Find where the given text appears and provide that cell's center as (X, Y) coordinate. 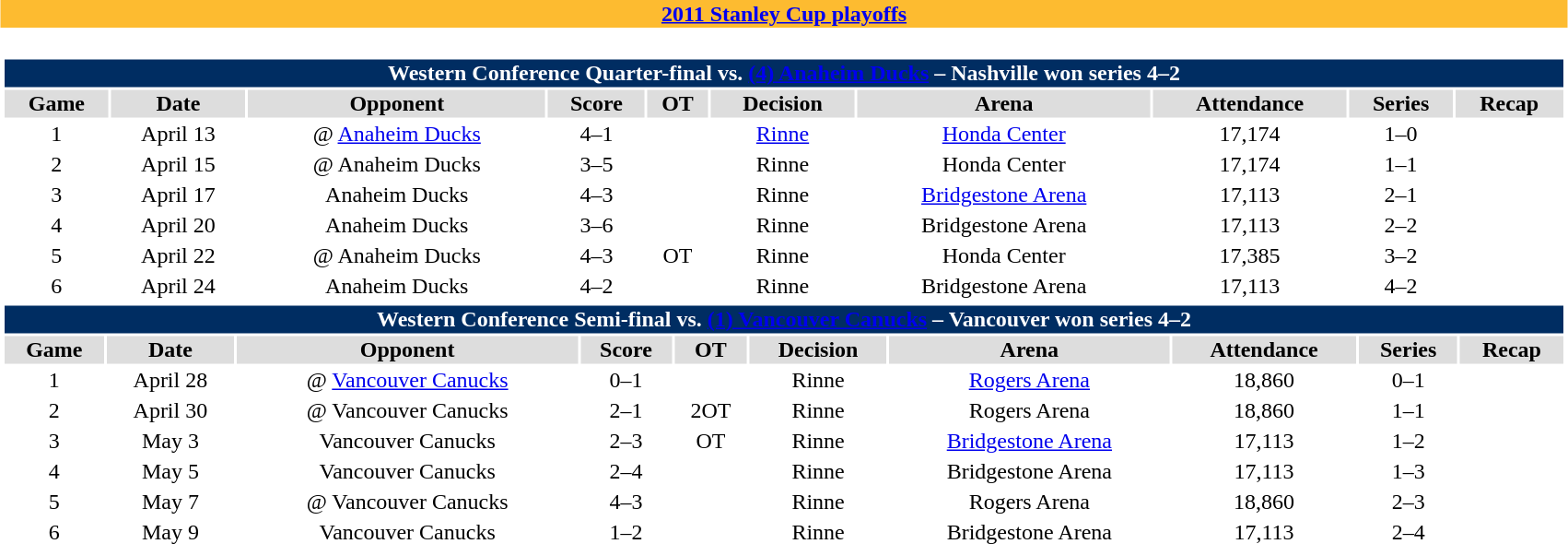
April 22 (178, 255)
April 17 (178, 195)
April 30 (170, 410)
1–2 (1408, 442)
April 13 (178, 134)
Western Conference Semi-final vs. (1) Vancouver Canucks – Vancouver won series 4–2 (783, 320)
3–5 (596, 165)
1–3 (1408, 471)
May 3 (170, 442)
1–0 (1401, 134)
2OT (710, 410)
April 20 (178, 226)
April 28 (170, 381)
3–2 (1401, 255)
2–4 (626, 471)
May 5 (170, 471)
April 15 (178, 165)
Western Conference Quarter-final vs. (4) Anaheim Ducks – Nashville won series 4–2 (783, 73)
3–6 (596, 226)
2–2 (1401, 226)
May 7 (170, 503)
April 24 (178, 287)
6 (56, 287)
17,385 (1250, 255)
2011 Stanley Cup playoffs (784, 14)
4–1 (596, 134)
